Determine the [X, Y] coordinate at the center of the cell enclosing the given text.  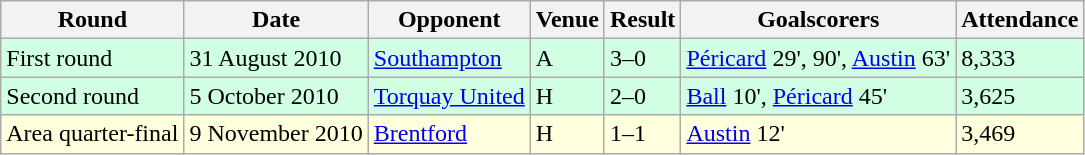
Second round [92, 96]
First round [92, 58]
2–0 [642, 96]
Date [276, 20]
3–0 [642, 58]
Torquay United [449, 96]
3,625 [1020, 96]
31 August 2010 [276, 58]
5 October 2010 [276, 96]
Opponent [449, 20]
1–1 [642, 134]
Brentford [449, 134]
Péricard 29', 90', Austin 63' [818, 58]
Venue [567, 20]
3,469 [1020, 134]
Attendance [1020, 20]
Southampton [449, 58]
Round [92, 20]
9 November 2010 [276, 134]
8,333 [1020, 58]
Result [642, 20]
A [567, 58]
Goalscorers [818, 20]
Austin 12' [818, 134]
Ball 10', Péricard 45' [818, 96]
Area quarter-final [92, 134]
